Search for the cell housing the specified text and yield its (X, Y) center coordinate. 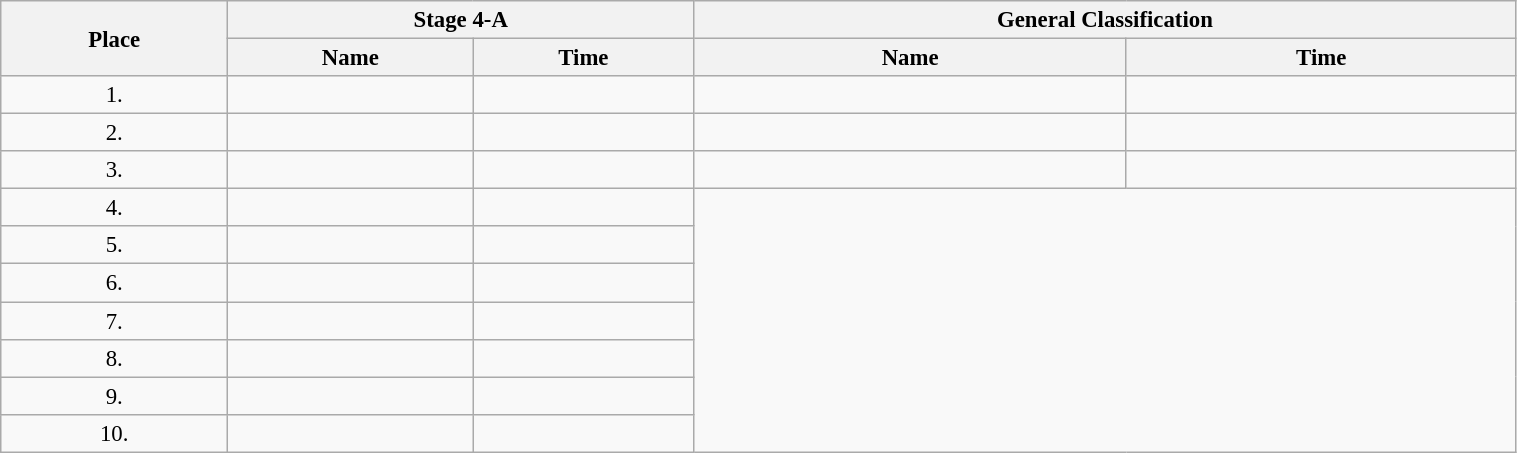
8. (114, 358)
10. (114, 433)
7. (114, 321)
9. (114, 396)
2. (114, 133)
3. (114, 170)
1. (114, 95)
Place (114, 38)
Stage 4-A (461, 20)
4. (114, 208)
General Classification (1105, 20)
5. (114, 245)
6. (114, 283)
